Provide the (x, y) coordinate of the cell's center where the given text is located.  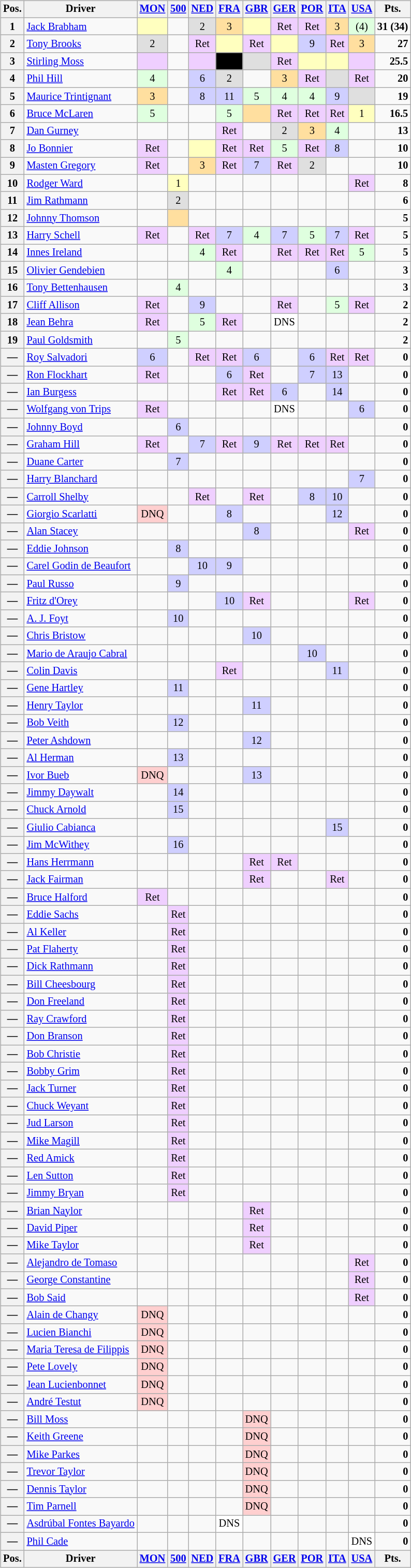
A. J. Foyt (81, 619)
Dick Rathmann (81, 967)
Brian Naylor (81, 1211)
Ron Flockhart (81, 375)
Red Amick (81, 1158)
Jean Behra (81, 322)
Bill Moss (81, 1420)
Cliff Allison (81, 305)
Tony Bettenhausen (81, 288)
Jean Lucienbonnet (81, 1384)
Alan Stacey (81, 531)
Peter Ashdown (81, 740)
Al Herman (81, 758)
Gene Hartley (81, 688)
Bruce McLaren (81, 114)
Stirling Moss (81, 62)
Chris Bristow (81, 636)
Carel Godin de Beaufort (81, 566)
Pat Flaherty (81, 949)
Keith Greene (81, 1437)
Mike Taylor (81, 1245)
Olivier Gendebien (81, 270)
Johnny Boyd (81, 427)
Alejandro de Tomaso (81, 1263)
Giorgio Scarlatti (81, 514)
Bob Christie (81, 1054)
Mike Magill (81, 1141)
Johnny Thomson (81, 218)
Harry Schell (81, 235)
Paul Russo (81, 584)
Jo Bonnier (81, 148)
George Constantine (81, 1280)
(4) (362, 26)
Henry Taylor (81, 706)
20 (392, 79)
Len Sutton (81, 1176)
Carroll Shelby (81, 497)
Lucien Bianchi (81, 1333)
Bill Cheesbourg (81, 984)
Ian Burgess (81, 392)
Fritz d'Orey (81, 601)
André Testut (81, 1402)
Roy Salvadori (81, 357)
Alain de Changy (81, 1315)
Paul Goldsmith (81, 340)
Mike Parkes (81, 1454)
Masten Gregory (81, 166)
Jud Larson (81, 1124)
Pete Lovely (81, 1367)
Colin Davis (81, 671)
Al Keller (81, 932)
17 (12, 305)
16.5 (392, 114)
Jack Fairman (81, 879)
Jack Turner (81, 1088)
Mario de Araujo Cabral (81, 653)
Trevor Taylor (81, 1472)
Tony Brooks (81, 44)
Giulio Cabianca (81, 827)
Jack Brabham (81, 26)
Ray Crawford (81, 1019)
Rodger Ward (81, 183)
Jim McWithey (81, 845)
Hans Herrmann (81, 862)
Don Freeland (81, 1002)
Tim Parnell (81, 1506)
27 (392, 44)
Duane Carter (81, 462)
Ivor Bueb (81, 775)
Bob Veith (81, 723)
Chuck Weyant (81, 1106)
Maurice Trintignant (81, 96)
Wolfgang von Trips (81, 410)
Chuck Arnold (81, 810)
Dan Gurney (81, 131)
Bobby Grim (81, 1071)
Bob Said (81, 1297)
Asdrúbal Fontes Bayardo (81, 1524)
Dennis Taylor (81, 1489)
Phil Hill (81, 79)
Jimmy Bryan (81, 1193)
Don Branson (81, 1036)
Bruce Halford (81, 897)
Harry Blanchard (81, 479)
Eddie Sachs (81, 915)
Innes Ireland (81, 253)
David Piper (81, 1228)
Jimmy Daywalt (81, 793)
Maria Teresa de Filippis (81, 1350)
18 (12, 322)
Phil Cade (81, 1541)
Graham Hill (81, 444)
Jim Rathmann (81, 201)
Eddie Johnson (81, 549)
25.5 (392, 62)
31 (34) (392, 26)
